Output the (X, Y) coordinate of the center of the cell containing the given text.  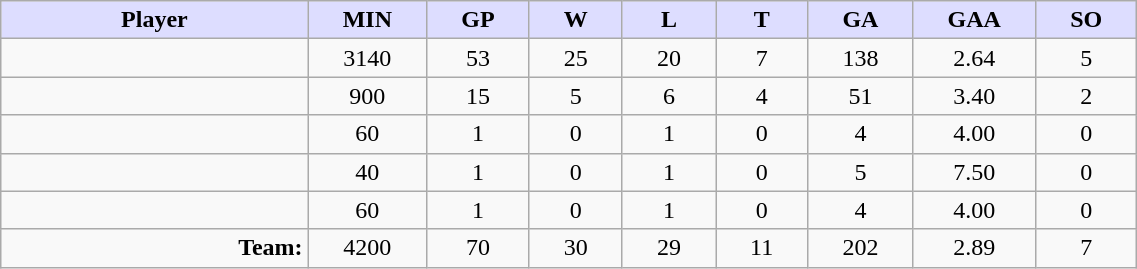
GAA (974, 20)
Player (154, 20)
3.40 (974, 96)
138 (860, 58)
25 (576, 58)
Team: (154, 248)
202 (860, 248)
W (576, 20)
7.50 (974, 172)
4200 (368, 248)
MIN (368, 20)
53 (478, 58)
2.64 (974, 58)
L (668, 20)
900 (368, 96)
GP (478, 20)
11 (762, 248)
40 (368, 172)
30 (576, 248)
6 (668, 96)
70 (478, 248)
20 (668, 58)
SO (1086, 20)
GA (860, 20)
15 (478, 96)
3140 (368, 58)
T (762, 20)
2 (1086, 96)
2.89 (974, 248)
51 (860, 96)
29 (668, 248)
